Return [x, y] of the center of cell containing provided text 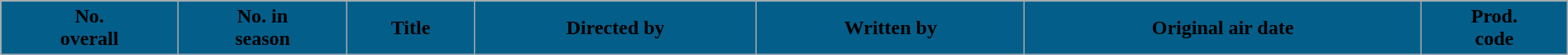
No. inseason [262, 28]
Written by [891, 28]
Directed by [615, 28]
Prod.code [1494, 28]
Original air date [1223, 28]
Title [411, 28]
No.overall [89, 28]
